For the text-containing cell, return its midpoint in (x, y) coordinate format. 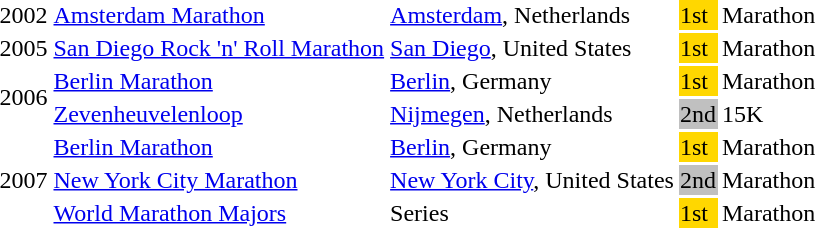
San Diego, United States (532, 48)
Series (532, 213)
Amsterdam, Netherlands (532, 15)
World Marathon Majors (219, 213)
New York City, United States (532, 180)
New York City Marathon (219, 180)
San Diego Rock 'n' Roll Marathon (219, 48)
Nijmegen, Netherlands (532, 114)
Zevenheuvelenloop (219, 114)
Amsterdam Marathon (219, 15)
